For the text-containing cell, return its midpoint in (X, Y) coordinate format. 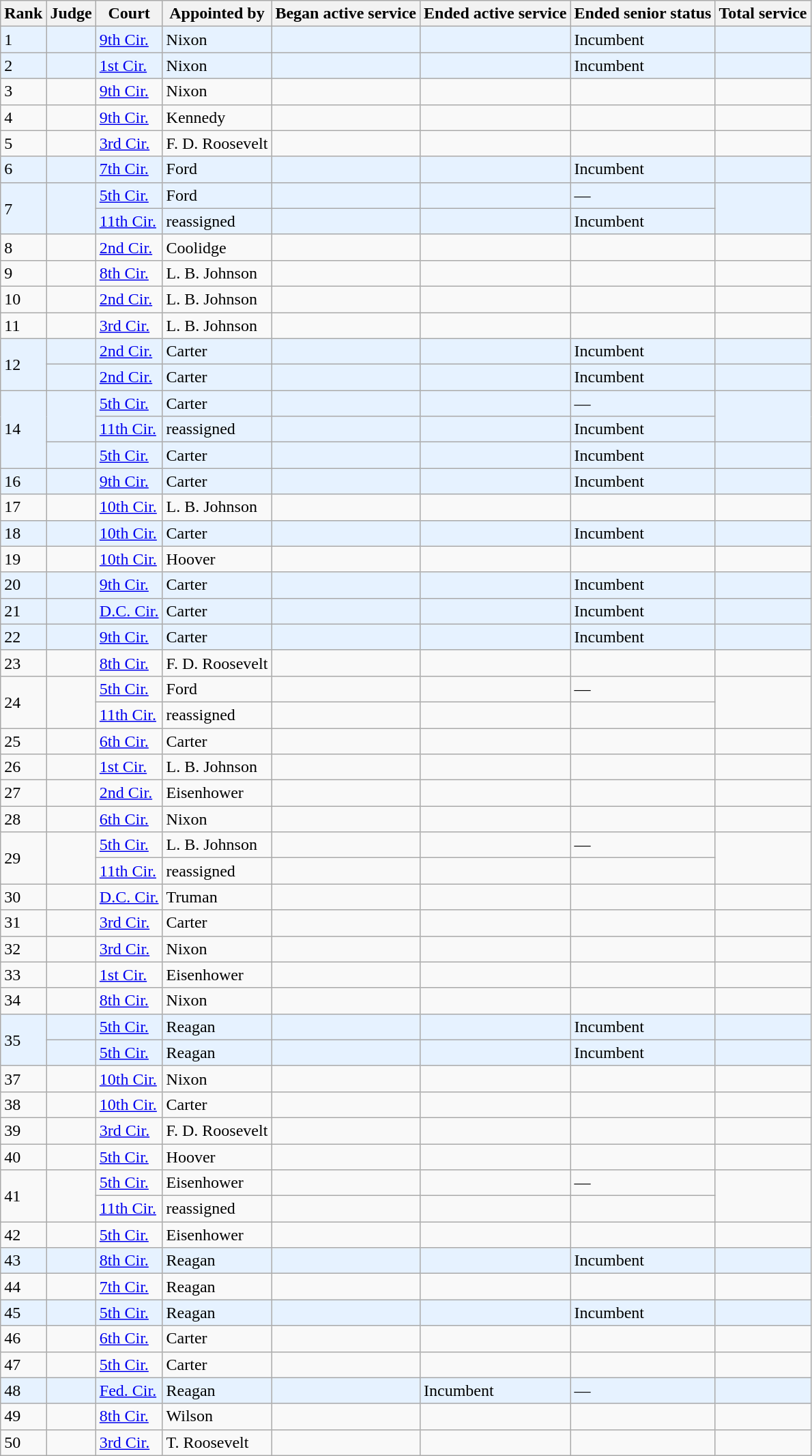
43 (23, 1261)
40 (23, 1157)
3 (23, 91)
Court (129, 14)
2 (23, 66)
35 (23, 1040)
41 (23, 1196)
25 (23, 741)
23 (23, 663)
48 (23, 1390)
Kennedy (217, 117)
12 (23, 365)
Truman (217, 897)
Ended active service (495, 14)
T. Roosevelt (217, 1442)
1 (23, 40)
Ended senior status (643, 14)
22 (23, 637)
9 (23, 273)
27 (23, 793)
Fed. Cir. (129, 1390)
5 (23, 143)
42 (23, 1235)
30 (23, 897)
20 (23, 585)
6 (23, 169)
50 (23, 1442)
19 (23, 559)
18 (23, 533)
Rank (23, 14)
33 (23, 975)
44 (23, 1287)
4 (23, 117)
49 (23, 1416)
17 (23, 507)
47 (23, 1365)
16 (23, 481)
Judge (71, 14)
Appointed by (217, 14)
29 (23, 858)
Wilson (217, 1416)
39 (23, 1130)
21 (23, 611)
26 (23, 767)
8 (23, 247)
38 (23, 1104)
Began active service (346, 14)
32 (23, 949)
45 (23, 1313)
31 (23, 923)
11 (23, 326)
46 (23, 1339)
24 (23, 702)
10 (23, 299)
28 (23, 819)
Coolidge (217, 247)
37 (23, 1079)
Total service (763, 14)
34 (23, 1001)
7 (23, 208)
14 (23, 429)
